Output the (X, Y) coordinate of the center of the cell containing the given text.  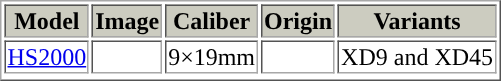
Origin (298, 20)
Model (46, 20)
Variants (417, 20)
XD9 and XD45 (417, 56)
9×19mm (212, 56)
HS2000 (46, 56)
Caliber (212, 20)
Image (127, 20)
